Return the (x, y) coordinate for the center point of the cell that contains the specified text.  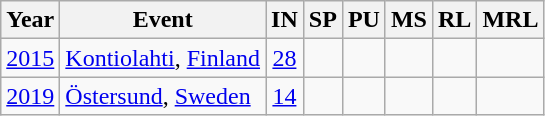
Kontiolahti, Finland (163, 58)
MRL (510, 20)
Event (163, 20)
MS (408, 20)
14 (285, 96)
28 (285, 58)
RL (454, 20)
IN (285, 20)
Östersund, Sweden (163, 96)
Year (30, 20)
2019 (30, 96)
2015 (30, 58)
SP (322, 20)
PU (364, 20)
